Capture the cell that displays the provided text and extract its (x, y) central coordinate. 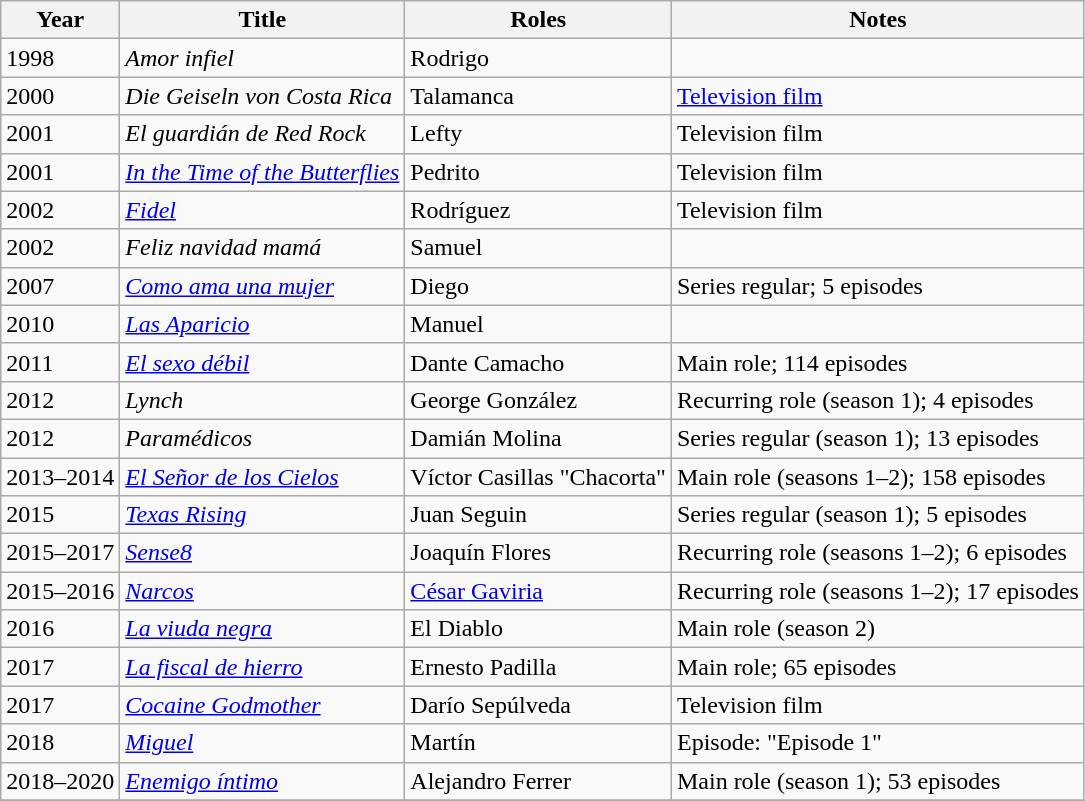
Miguel (262, 743)
Texas Rising (262, 515)
Series regular (season 1); 13 episodes (878, 438)
Feliz navidad mamá (262, 248)
Samuel (538, 248)
Main role (season 2) (878, 629)
El Señor de los Cielos (262, 477)
César Gaviria (538, 591)
2015–2017 (60, 553)
2018–2020 (60, 781)
Enemigo íntimo (262, 781)
2013–2014 (60, 477)
El guardián de Red Rock (262, 134)
Lynch (262, 400)
Title (262, 20)
Diego (538, 286)
Ernesto Padilla (538, 667)
1998 (60, 58)
Juan Seguin (538, 515)
2016 (60, 629)
Recurring role (seasons 1–2); 6 episodes (878, 553)
Year (60, 20)
Notes (878, 20)
Víctor Casillas "Chacorta" (538, 477)
Pedrito (538, 172)
Main role; 114 episodes (878, 362)
Main role (seasons 1–2); 158 episodes (878, 477)
2011 (60, 362)
Recurring role (season 1); 4 episodes (878, 400)
Darío Sepúlveda (538, 705)
Amor infiel (262, 58)
2010 (60, 324)
Joaquín Flores (538, 553)
Alejandro Ferrer (538, 781)
In the Time of the Butterflies (262, 172)
Talamanca (538, 96)
Main role (season 1); 53 episodes (878, 781)
El sexo débil (262, 362)
2018 (60, 743)
Series regular; 5 episodes (878, 286)
Paramédicos (262, 438)
Lefty (538, 134)
Martín (538, 743)
La fiscal de hierro (262, 667)
2015–2016 (60, 591)
Manuel (538, 324)
Las Aparicio (262, 324)
Episode: "Episode 1" (878, 743)
El Diablo (538, 629)
2007 (60, 286)
Roles (538, 20)
Die Geiseln von Costa Rica (262, 96)
Recurring role (seasons 1–2); 17 episodes (878, 591)
George González (538, 400)
La viuda negra (262, 629)
Como ama una mujer (262, 286)
Dante Camacho (538, 362)
2000 (60, 96)
Damián Molina (538, 438)
Rodrigo (538, 58)
Series regular (season 1); 5 episodes (878, 515)
Sense8 (262, 553)
Rodríguez (538, 210)
Cocaine Godmother (262, 705)
2015 (60, 515)
Narcos (262, 591)
Fidel (262, 210)
Main role; 65 episodes (878, 667)
